From the cell containing the given text, extract its center point as (X, Y) coordinate. 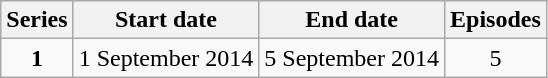
Episodes (496, 20)
1 September 2014 (166, 58)
5 September 2014 (352, 58)
Series (37, 20)
End date (352, 20)
5 (496, 58)
1 (37, 58)
Start date (166, 20)
